Detect which cell encompasses the target text, then output its (x, y) center coordinate. 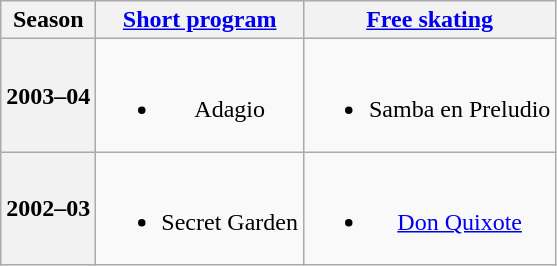
Short program (200, 20)
Samba en Preludio (429, 96)
Season (48, 20)
2003–04 (48, 96)
Don Quixote (429, 208)
Free skating (429, 20)
Adagio (200, 96)
2002–03 (48, 208)
Secret Garden (200, 208)
